Identify which cell holds the provided text, then report its [X, Y] central coordinate. 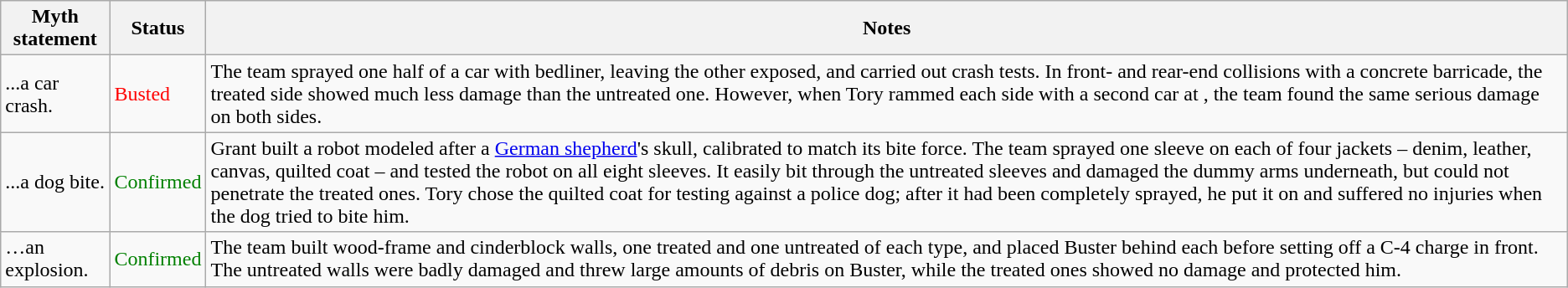
…an explosion. [55, 260]
Myth statement [55, 28]
...a dog bite. [55, 183]
...a car crash. [55, 94]
Notes [886, 28]
Busted [157, 94]
Status [157, 28]
